Provide the [x, y] coordinate of the cell's center where the given text is located.  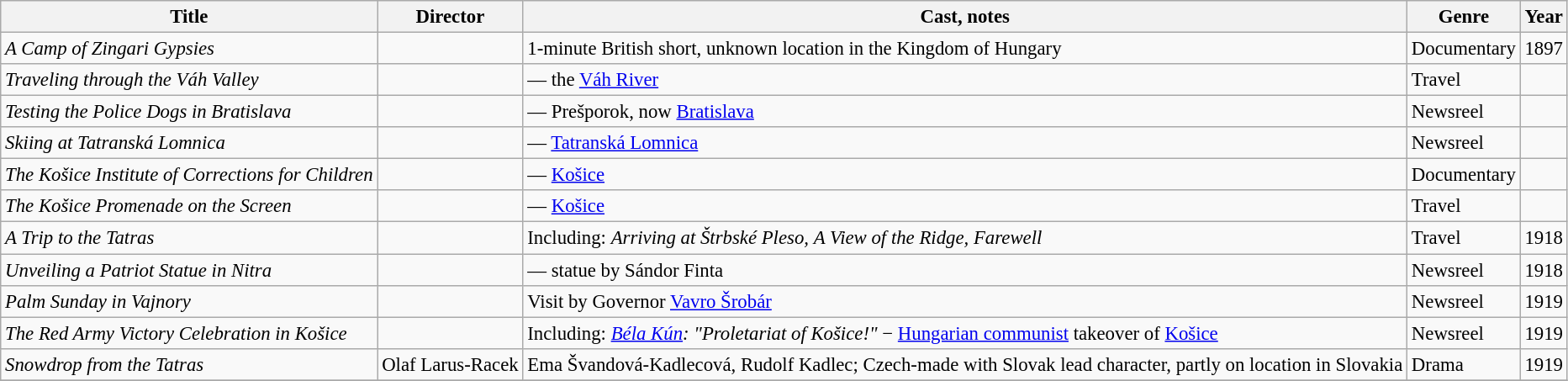
1897 [1544, 49]
Year [1544, 17]
The Košice Promenade on the Screen [189, 206]
Including: Arriving at Štrbské Pleso, A View of the Ridge, Farewell [965, 238]
Visit by Governor Vavro Šrobár [965, 301]
Director [451, 17]
Including: Béla Kún: "Proletariat of Košice!" − Hungarian communist takeover of Košice [965, 333]
1-minute British short, unknown location in the Kingdom of Hungary [965, 49]
Drama [1465, 364]
The Košice Institute of Corrections for Children [189, 175]
Skiing at Tatranská Lomnica [189, 143]
Cast, notes [965, 17]
Snowdrop from the Tatras [189, 364]
— the Váh River [965, 80]
A Trip to the Tatras [189, 238]
Olaf Larus-Racek [451, 364]
Testing the Police Dogs in Bratislava [189, 112]
— statue by Sándor Finta [965, 270]
A Camp of Zingari Gypsies [189, 49]
Title [189, 17]
Ema Švandová-Kadlecová, Rudolf Kadlec; Czech-made with Slovak lead character, partly on location in Slovakia [965, 364]
— Tatranská Lomnica [965, 143]
Traveling through the Váh Valley [189, 80]
The Red Army Victory Celebration in Košice [189, 333]
Unveiling a Patriot Statue in Nitra [189, 270]
Genre [1465, 17]
Palm Sunday in Vajnory [189, 301]
— Prešporok, now Bratislava [965, 112]
